Capture the cell that displays the provided text and extract its [x, y] central coordinate. 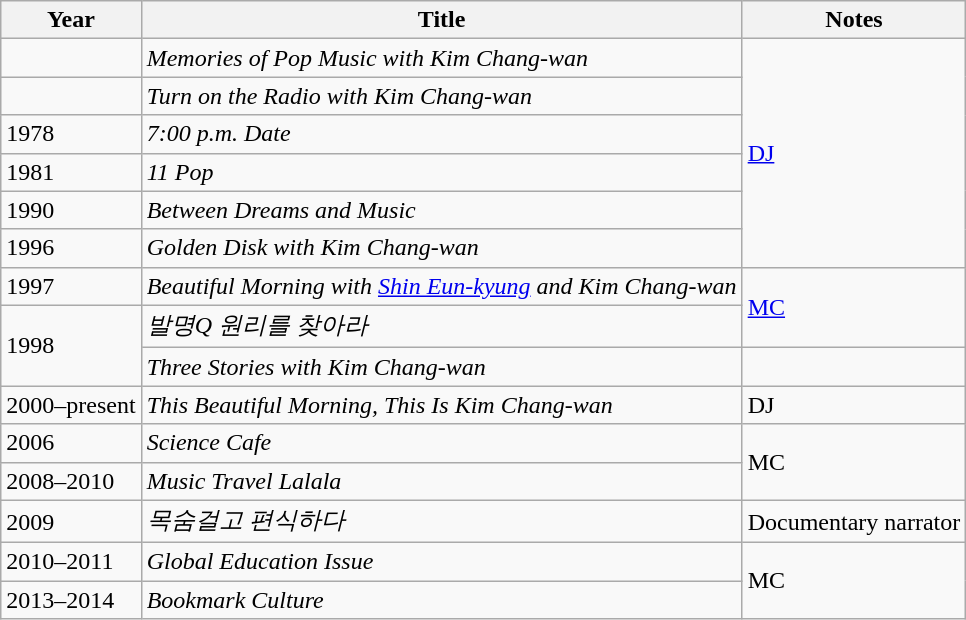
2009 [71, 522]
Global Education Issue [442, 562]
Between Dreams and Music [442, 210]
Three Stories with Kim Chang-wan [442, 367]
2013–2014 [71, 600]
1990 [71, 210]
1981 [71, 172]
Beautiful Morning with Shin Eun-kyung and Kim Chang-wan [442, 286]
Documentary narrator [854, 522]
Year [71, 20]
Memories of Pop Music with Kim Chang-wan [442, 58]
2008–2010 [71, 481]
Notes [854, 20]
Music Travel Lalala [442, 481]
Title [442, 20]
11 Pop [442, 172]
1978 [71, 134]
Science Cafe [442, 443]
1998 [71, 346]
목숨걸고 편식하다 [442, 522]
Golden Disk with Kim Chang-wan [442, 248]
This Beautiful Morning, This Is Kim Chang-wan [442, 405]
7:00 p.m. Date [442, 134]
2000–present [71, 405]
Bookmark Culture [442, 600]
1997 [71, 286]
2006 [71, 443]
Turn on the Radio with Kim Chang-wan [442, 96]
발명Q 원리를 찾아라 [442, 326]
1996 [71, 248]
2010–2011 [71, 562]
